For the text-containing cell, return its midpoint in [X, Y] coordinate format. 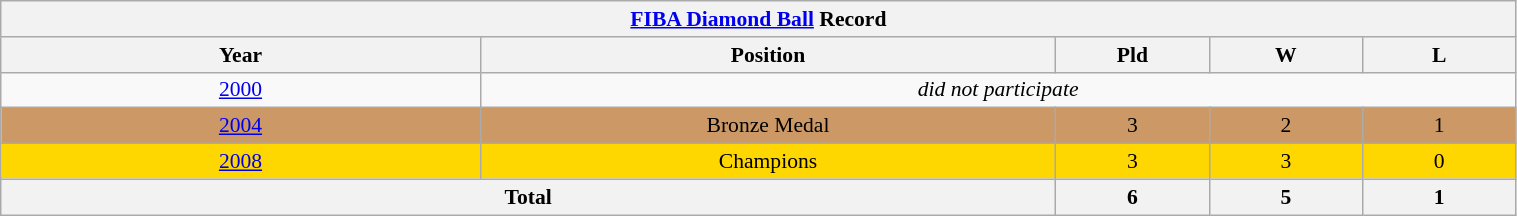
Year [241, 55]
FIBA Diamond Ball Record [758, 19]
W [1286, 55]
Total [528, 197]
Bronze Medal [768, 126]
2 [1286, 126]
2000 [241, 90]
0 [1440, 162]
2004 [241, 126]
Pld [1132, 55]
Champions [768, 162]
2008 [241, 162]
L [1440, 55]
Position [768, 55]
did not participate [998, 90]
5 [1286, 197]
6 [1132, 197]
